Extract the (x, y) coordinate from the center of the cell holding the provided text.  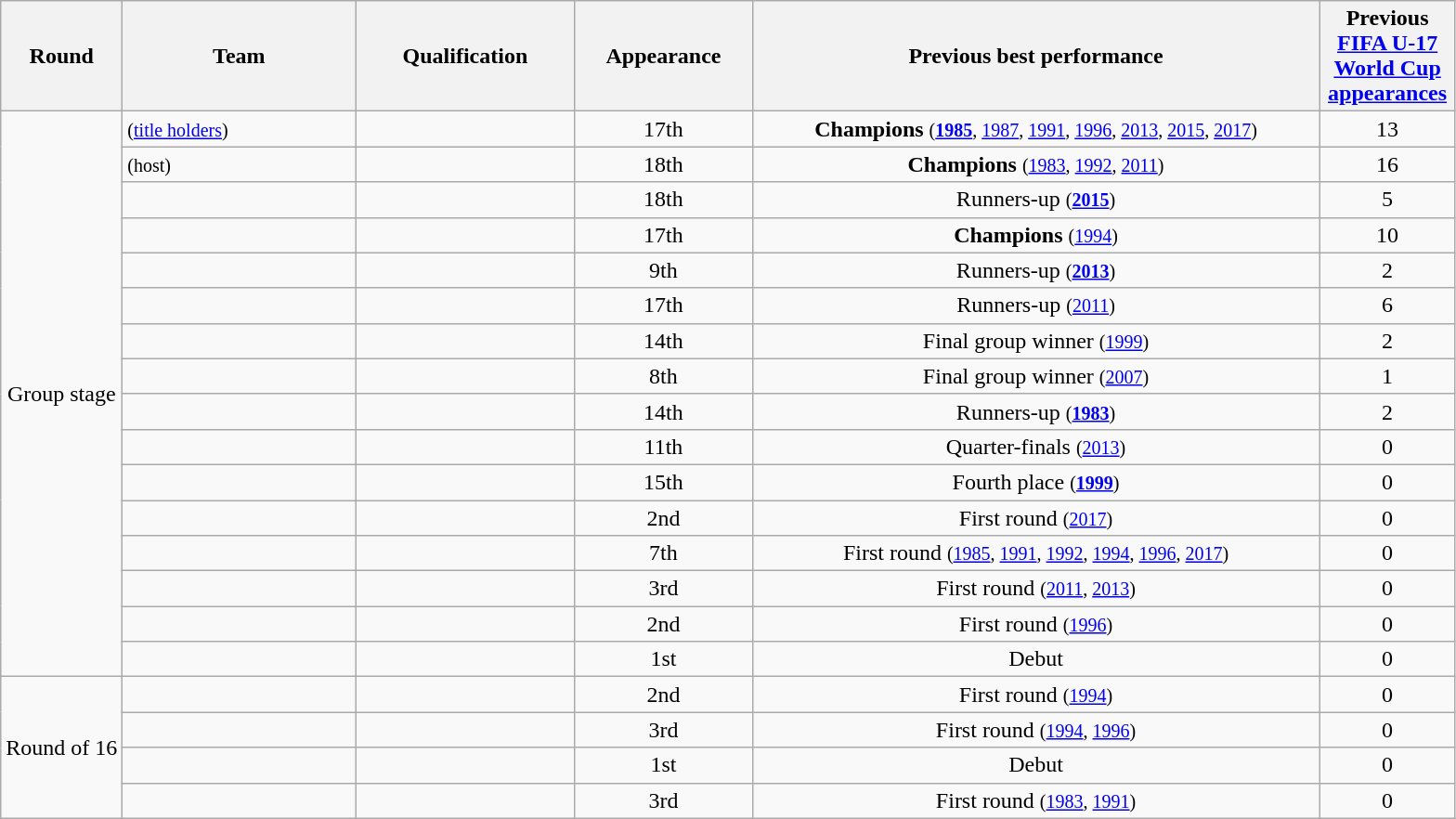
15th (663, 482)
Runners-up (1983) (1036, 411)
Champions (1985, 1987, 1991, 1996, 2013, 2015, 2017) (1036, 129)
First round (1996) (1036, 624)
8th (663, 376)
Runners-up (2013) (1036, 270)
Runners-up (2015) (1036, 200)
(host) (240, 164)
7th (663, 553)
Fourth place (1999) (1036, 482)
Group stage (61, 394)
10 (1387, 235)
Champions (1983, 1992, 2011) (1036, 164)
Final group winner (1999) (1036, 341)
Round (61, 56)
First round (1994) (1036, 695)
First round (2017) (1036, 517)
Final group winner (2007) (1036, 376)
Appearance (663, 56)
13 (1387, 129)
1 (1387, 376)
5 (1387, 200)
Round of 16 (61, 747)
Quarter-finals (2013) (1036, 447)
First round (1983, 1991) (1036, 800)
First round (1994, 1996) (1036, 730)
11th (663, 447)
Team (240, 56)
Previous FIFA U-17 World Cup appearances (1387, 56)
First round (2011, 2013) (1036, 589)
Champions (1994) (1036, 235)
(title holders) (240, 129)
16 (1387, 164)
First round (1985, 1991, 1992, 1994, 1996, 2017) (1036, 553)
9th (663, 270)
6 (1387, 305)
Qualification (465, 56)
Runners-up (2011) (1036, 305)
Previous best performance (1036, 56)
